Locate the cell with the specified text and output its [x, y] center coordinate. 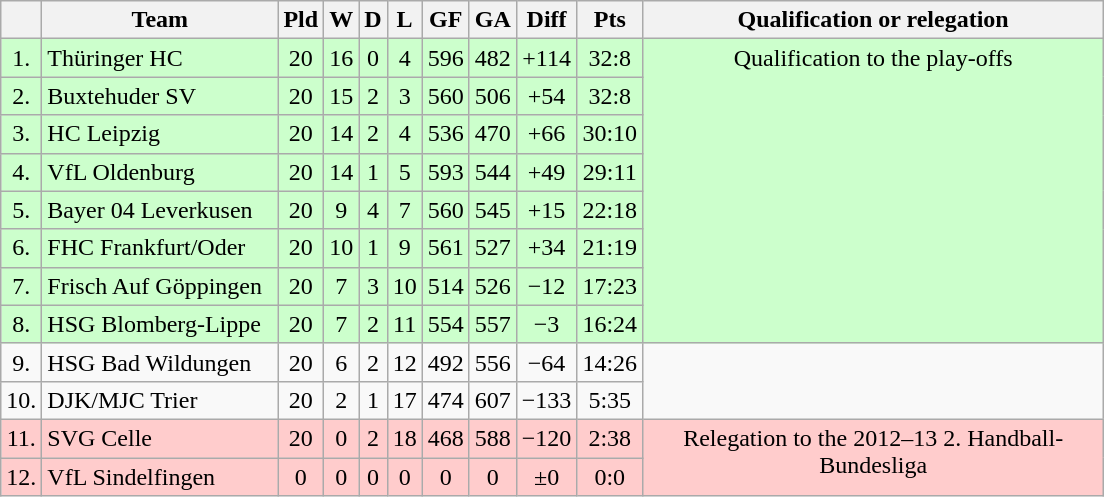
−120 [546, 438]
DJK/MJC Trier [160, 400]
557 [492, 324]
+54 [546, 96]
VfL Sindelfingen [160, 477]
HSG Bad Wildungen [160, 362]
VfL Oldenburg [160, 172]
492 [446, 362]
527 [492, 248]
D [373, 20]
6 [342, 362]
21:19 [610, 248]
514 [446, 286]
HC Leipzig [160, 134]
593 [446, 172]
W [342, 20]
482 [492, 58]
17:23 [610, 286]
11 [404, 324]
596 [446, 58]
−3 [546, 324]
556 [492, 362]
545 [492, 210]
12. [22, 477]
474 [446, 400]
536 [446, 134]
L [404, 20]
12 [404, 362]
526 [492, 286]
9. [22, 362]
Pts [610, 20]
14:26 [610, 362]
Bayer 04 Leverkusen [160, 210]
10. [22, 400]
16 [342, 58]
±0 [546, 477]
6. [22, 248]
Frisch Auf Göppingen [160, 286]
588 [492, 438]
5. [22, 210]
+114 [546, 58]
11. [22, 438]
Thüringer HC [160, 58]
HSG Blomberg-Lippe [160, 324]
470 [492, 134]
29:11 [610, 172]
544 [492, 172]
−133 [546, 400]
2. [22, 96]
Buxtehuder SV [160, 96]
+66 [546, 134]
2:38 [610, 438]
15 [342, 96]
5:35 [610, 400]
FHC Frankfurt/Oder [160, 248]
Qualification to the play-offs [874, 191]
GA [492, 20]
468 [446, 438]
22:18 [610, 210]
SVG Celle [160, 438]
30:10 [610, 134]
Diff [546, 20]
+15 [546, 210]
554 [446, 324]
607 [492, 400]
+49 [546, 172]
4. [22, 172]
−12 [546, 286]
5 [404, 172]
561 [446, 248]
1. [22, 58]
17 [404, 400]
7. [22, 286]
Pld [301, 20]
506 [492, 96]
3. [22, 134]
+34 [546, 248]
0:0 [610, 477]
Relegation to the 2012–13 2. Handball-Bundesliga [874, 457]
GF [446, 20]
−64 [546, 362]
8. [22, 324]
Qualification or relegation [874, 20]
18 [404, 438]
16:24 [610, 324]
Team [160, 20]
